Return [x, y] of the center of cell containing provided text 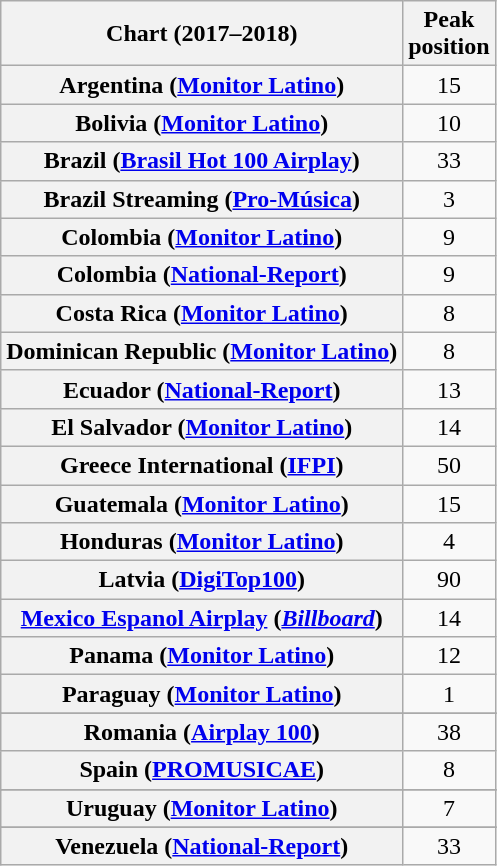
1 [449, 694]
38 [449, 732]
Greece International (IFPI) [202, 465]
Chart (2017–2018) [202, 34]
Colombia (Monitor Latino) [202, 237]
3 [449, 199]
4 [449, 542]
Venezuela (National-Report) [202, 846]
Latvia (DigiTop100) [202, 580]
Colombia (National-Report) [202, 275]
Brazil (Brasil Hot 100 Airplay) [202, 161]
Bolivia (Monitor Latino) [202, 123]
El Salvador (Monitor Latino) [202, 427]
Guatemala (Monitor Latino) [202, 503]
Costa Rica (Monitor Latino) [202, 313]
Spain (PROMUSICAE) [202, 770]
Ecuador (National-Report) [202, 389]
Paraguay (Monitor Latino) [202, 694]
Peak position [449, 34]
Panama (Monitor Latino) [202, 656]
12 [449, 656]
Honduras (Monitor Latino) [202, 542]
Romania (Airplay 100) [202, 732]
7 [449, 808]
90 [449, 580]
10 [449, 123]
Argentina (Monitor Latino) [202, 85]
13 [449, 389]
Uruguay (Monitor Latino) [202, 808]
Dominican Republic (Monitor Latino) [202, 351]
Mexico Espanol Airplay (Billboard) [202, 618]
50 [449, 465]
Brazil Streaming (Pro-Música) [202, 199]
